Identify which cell holds the provided text, then report its [x, y] central coordinate. 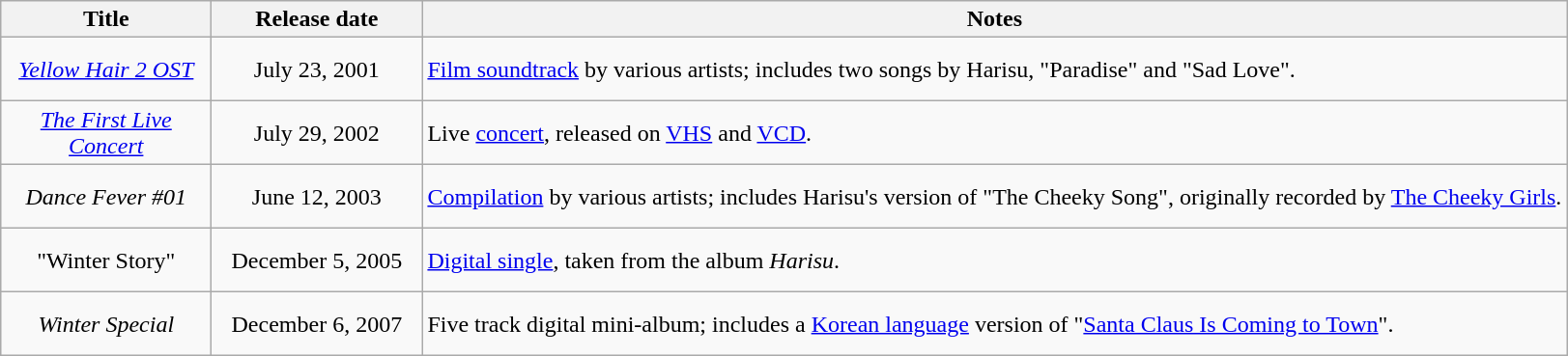
Live concert, released on VHS and VCD. [995, 133]
Title [106, 19]
Compilation by various artists; includes Harisu's version of "The Cheeky Song", originally recorded by The Cheeky Girls. [995, 197]
Five track digital mini-album; includes a Korean language version of "Santa Claus Is Coming to Town". [995, 324]
July 23, 2001 [317, 69]
The First Live Concert [106, 133]
Digital single, taken from the album Harisu. [995, 260]
July 29, 2002 [317, 133]
December 5, 2005 [317, 260]
Winter Special [106, 324]
June 12, 2003 [317, 197]
Notes [995, 19]
Film soundtrack by various artists; includes two songs by Harisu, "Paradise" and "Sad Love". [995, 69]
"Winter Story" [106, 260]
December 6, 2007 [317, 324]
Release date [317, 19]
Dance Fever #01 [106, 197]
Yellow Hair 2 OST [106, 69]
